Capture the cell that displays the provided text and extract its (X, Y) central coordinate. 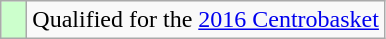
Qualified for the 2016 Centrobasket (206, 20)
